Return the [x, y] coordinate for the center point of the cell that contains the specified text.  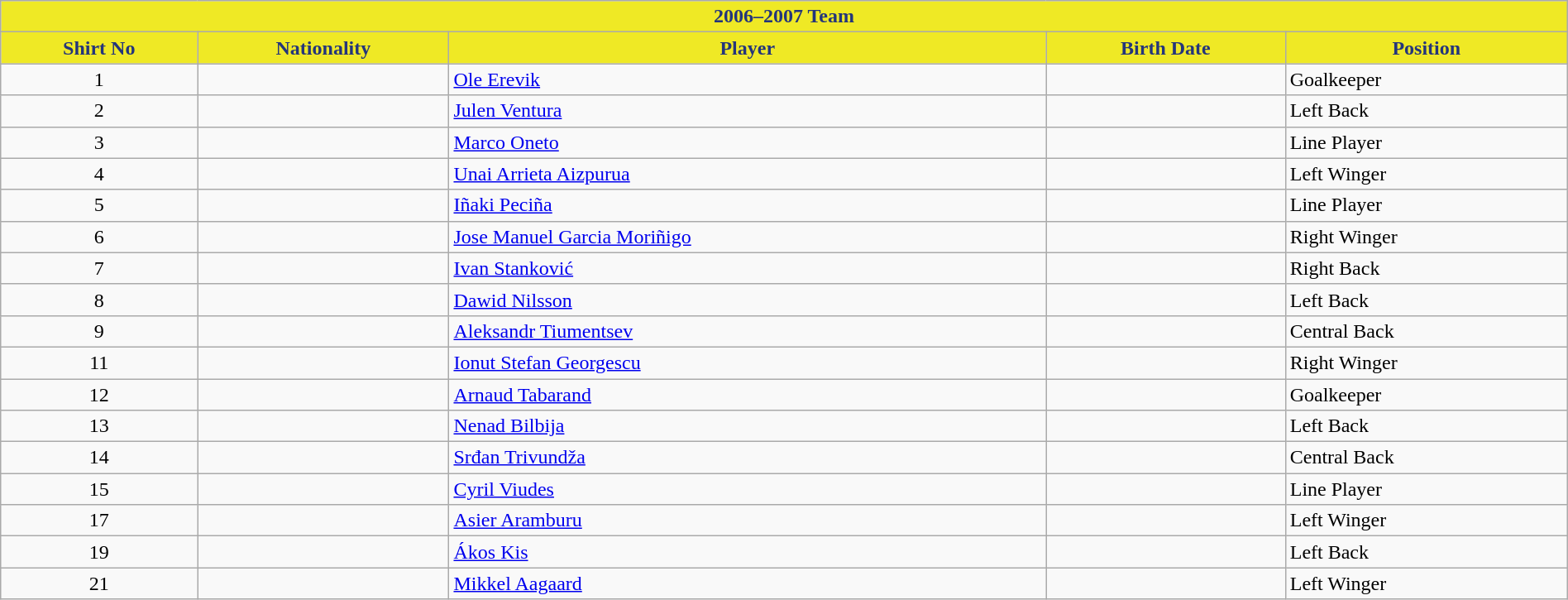
2006–2007 Team [784, 17]
4 [99, 174]
Birth Date [1166, 48]
Aleksandr Tiumentsev [748, 331]
13 [99, 426]
19 [99, 552]
15 [99, 489]
Nationality [323, 48]
Nenad Bilbija [748, 426]
14 [99, 458]
Unai Arrieta Aizpurua [748, 174]
Ionut Stefan Georgescu [748, 362]
Iñaki Peciña [748, 205]
Cyril Viudes [748, 489]
Right Back [1426, 268]
2 [99, 111]
Ivan Stanković [748, 268]
Asier Aramburu [748, 521]
9 [99, 331]
7 [99, 268]
5 [99, 205]
Position [1426, 48]
Julen Ventura [748, 111]
Ole Erevik [748, 79]
12 [99, 395]
6 [99, 237]
8 [99, 300]
Shirt No [99, 48]
1 [99, 79]
Ákos Kis [748, 552]
Srđan Trivundža [748, 458]
Dawid Nilsson [748, 300]
Player [748, 48]
11 [99, 362]
Mikkel Aagaard [748, 583]
Arnaud Tabarand [748, 395]
21 [99, 583]
17 [99, 521]
Jose Manuel Garcia Moriñigo [748, 237]
Marco Oneto [748, 142]
3 [99, 142]
